Return [x, y] of the center of cell containing provided text 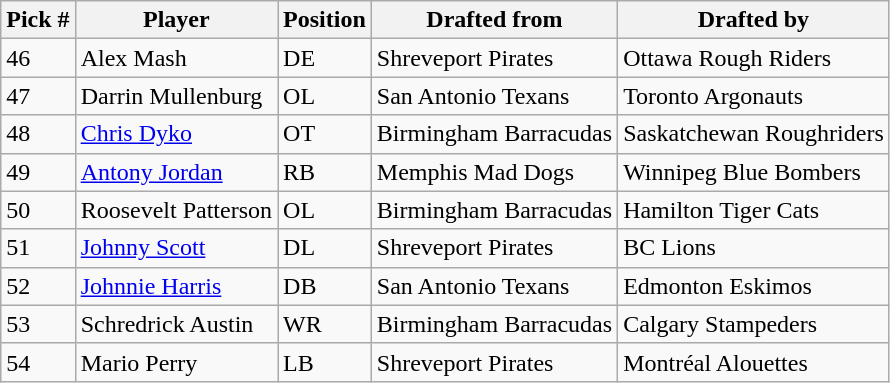
47 [38, 96]
Memphis Mad Dogs [494, 172]
Montréal Alouettes [754, 362]
LB [325, 362]
Johnnie Harris [176, 286]
50 [38, 210]
Darrin Mullenburg [176, 96]
BC Lions [754, 248]
Roosevelt Patterson [176, 210]
DL [325, 248]
WR [325, 324]
OT [325, 134]
Toronto Argonauts [754, 96]
Calgary Stampeders [754, 324]
Edmonton Eskimos [754, 286]
Drafted by [754, 20]
52 [38, 286]
Ottawa Rough Riders [754, 58]
Hamilton Tiger Cats [754, 210]
Pick # [38, 20]
Chris Dyko [176, 134]
49 [38, 172]
51 [38, 248]
Antony Jordan [176, 172]
Johnny Scott [176, 248]
53 [38, 324]
54 [38, 362]
DB [325, 286]
Schredrick Austin [176, 324]
DE [325, 58]
Drafted from [494, 20]
Player [176, 20]
Saskatchewan Roughriders [754, 134]
48 [38, 134]
Mario Perry [176, 362]
RB [325, 172]
Winnipeg Blue Bombers [754, 172]
Position [325, 20]
46 [38, 58]
Alex Mash [176, 58]
